Find where the given text appears and provide that cell's center as [X, Y] coordinate. 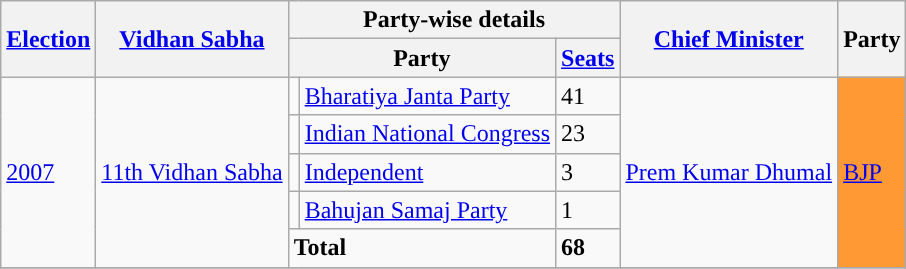
23 [588, 134]
Prem Kumar Dhumal [729, 172]
Independent [427, 172]
Indian National Congress [427, 134]
1 [588, 210]
Seats [588, 58]
Election [48, 39]
Vidhan Sabha [192, 39]
Bahujan Samaj Party [427, 210]
Total [422, 248]
2007 [48, 172]
BJP [872, 172]
Bharatiya Janta Party [427, 96]
Chief Minister [729, 39]
Party-wise details [454, 20]
41 [588, 96]
68 [588, 248]
3 [588, 172]
11th Vidhan Sabha [192, 172]
